For the text-containing cell, return its midpoint in (x, y) coordinate format. 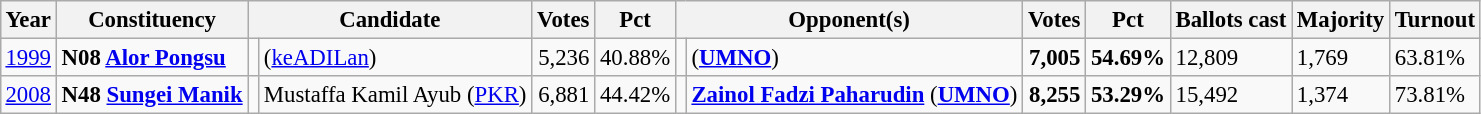
12,809 (1230, 57)
2008 (28, 95)
Majority (1341, 20)
Ballots cast (1230, 20)
1999 (28, 57)
7,005 (1054, 57)
1,769 (1341, 57)
63.81% (1434, 57)
1,374 (1341, 95)
Mustaffa Kamil Ayub (PKR) (396, 95)
15,492 (1230, 95)
(UMNO) (854, 57)
73.81% (1434, 95)
40.88% (636, 57)
Candidate (390, 20)
5,236 (564, 57)
Zainol Fadzi Paharudin (UMNO) (854, 95)
Turnout (1434, 20)
Constituency (152, 20)
44.42% (636, 95)
8,255 (1054, 95)
53.29% (1128, 95)
N08 Alor Pongsu (152, 57)
Opponent(s) (850, 20)
Year (28, 20)
(keADILan) (396, 57)
54.69% (1128, 57)
N48 Sungei Manik (152, 95)
6,881 (564, 95)
